Output the (x, y) coordinate of the center of the cell containing the given text.  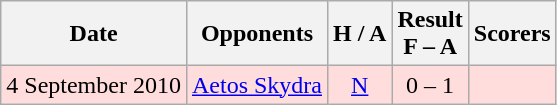
Scorers (512, 34)
Opponents (256, 34)
0 – 1 (430, 85)
H / A (359, 34)
4 September 2010 (94, 85)
Aetos Skydra (256, 85)
N (359, 85)
ResultF – A (430, 34)
Date (94, 34)
